Locate the cell with the specified text and output its (x, y) center coordinate. 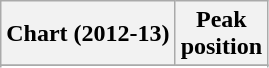
Chart (2012-13) (88, 34)
Peakposition (221, 34)
